For the text-containing cell, return its midpoint in [x, y] coordinate format. 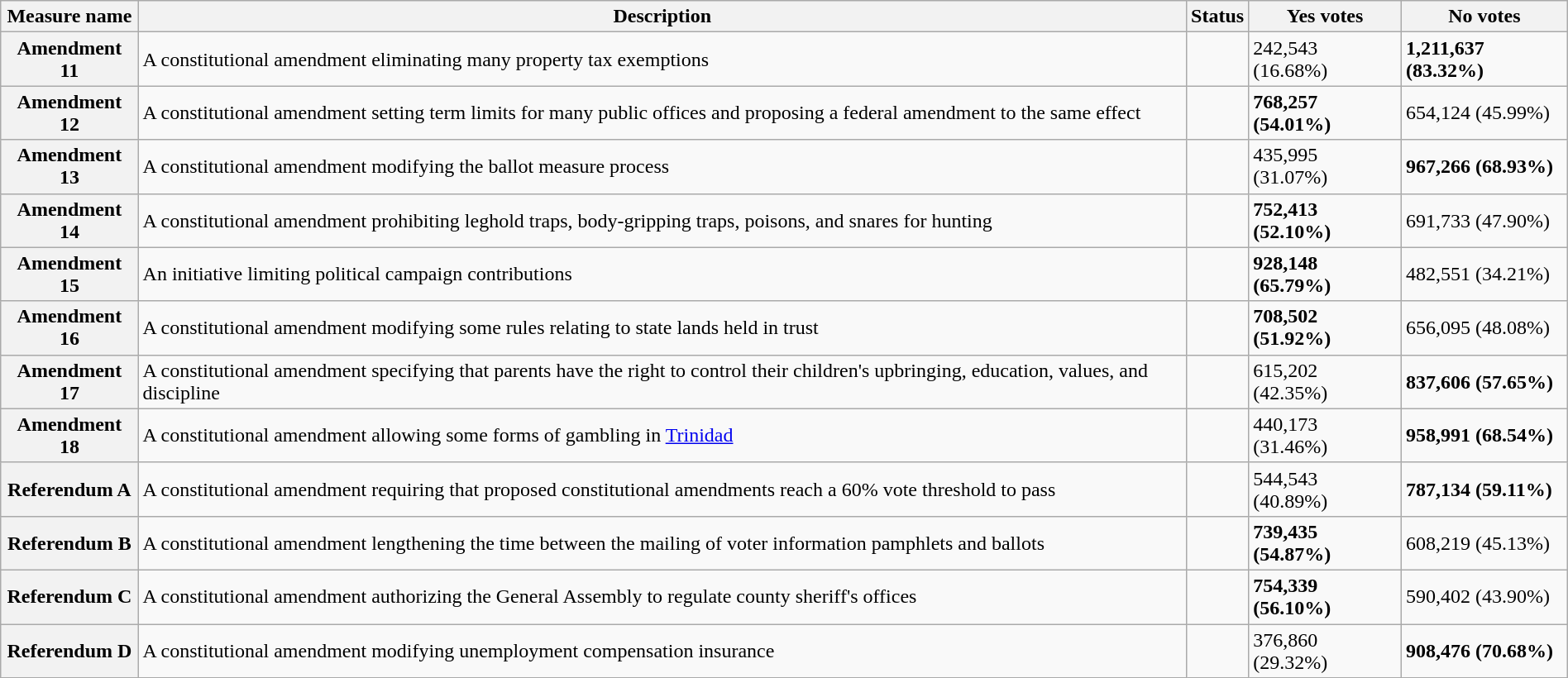
967,266 (68.93%) [1484, 167]
1,211,637 (83.32%) [1484, 60]
Referendum D [69, 650]
Amendment 14 [69, 220]
An initiative limiting political campaign contributions [662, 275]
376,860 (29.32%) [1325, 650]
A constitutional amendment modifying the ballot measure process [662, 167]
A constitutional amendment prohibiting leghold traps, body-gripping traps, poisons, and snares for hunting [662, 220]
Amendment 16 [69, 327]
768,257 (54.01%) [1325, 112]
No votes [1484, 17]
482,551 (34.21%) [1484, 275]
A constitutional amendment eliminating many property tax exemptions [662, 60]
654,124 (45.99%) [1484, 112]
Amendment 15 [69, 275]
Measure name [69, 17]
Description [662, 17]
656,095 (48.08%) [1484, 327]
708,502 (51.92%) [1325, 327]
A constitutional amendment requiring that proposed constitutional amendments reach a 60% vote threshold to pass [662, 489]
Amendment 12 [69, 112]
Amendment 17 [69, 382]
Referendum B [69, 542]
Amendment 11 [69, 60]
A constitutional amendment setting term limits for many public offices and proposing a federal amendment to the same effect [662, 112]
544,543 (40.89%) [1325, 489]
752,413 (52.10%) [1325, 220]
242,543 (16.68%) [1325, 60]
958,991 (68.54%) [1484, 435]
A constitutional amendment specifying that parents have the right to control their children's upbringing, education, values, and discipline [662, 382]
787,134 (59.11%) [1484, 489]
A constitutional amendment modifying some rules relating to state lands held in trust [662, 327]
837,606 (57.65%) [1484, 382]
908,476 (70.68%) [1484, 650]
A constitutional amendment authorizing the General Assembly to regulate county sheriff's offices [662, 597]
608,219 (45.13%) [1484, 542]
A constitutional amendment modifying unemployment compensation insurance [662, 650]
A constitutional amendment allowing some forms of gambling in Trinidad [662, 435]
435,995 (31.07%) [1325, 167]
590,402 (43.90%) [1484, 597]
691,733 (47.90%) [1484, 220]
Amendment 18 [69, 435]
Status [1217, 17]
754,339 (56.10%) [1325, 597]
Referendum C [69, 597]
Amendment 13 [69, 167]
615,202 (42.35%) [1325, 382]
928,148 (65.79%) [1325, 275]
Yes votes [1325, 17]
739,435 (54.87%) [1325, 542]
Referendum A [69, 489]
A constitutional amendment lengthening the time between the mailing of voter information pamphlets and ballots [662, 542]
440,173 (31.46%) [1325, 435]
